Identify which cell holds the provided text, then report its (x, y) central coordinate. 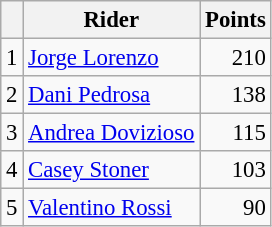
5 (12, 208)
1 (12, 58)
Jorge Lorenzo (112, 58)
Valentino Rossi (112, 208)
Casey Stoner (112, 170)
Rider (112, 20)
Dani Pedrosa (112, 95)
90 (236, 208)
210 (236, 58)
Points (236, 20)
3 (12, 133)
2 (12, 95)
138 (236, 95)
4 (12, 170)
115 (236, 133)
103 (236, 170)
Andrea Dovizioso (112, 133)
